Identify which cell holds the provided text, then report its (X, Y) central coordinate. 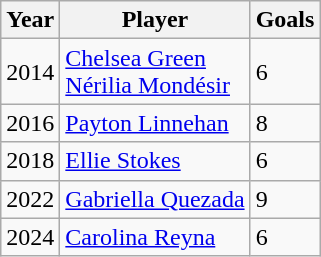
Chelsea Green Nérilia Mondésir (155, 72)
Gabriella Quezada (155, 199)
2022 (30, 199)
Year (30, 20)
2016 (30, 123)
9 (285, 199)
Player (155, 20)
Ellie Stokes (155, 161)
Carolina Reyna (155, 237)
Goals (285, 20)
2018 (30, 161)
Payton Linnehan (155, 123)
2024 (30, 237)
8 (285, 123)
2014 (30, 72)
